Output the (x, y) coordinate of the center of the cell containing the given text.  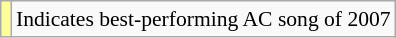
Indicates best-performing AC song of 2007 (204, 19)
